Return the (X, Y) coordinate for the center point of the cell that contains the specified text.  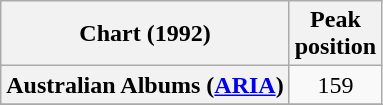
159 (335, 85)
Peakposition (335, 34)
Chart (1992) (145, 34)
Australian Albums (ARIA) (145, 85)
